Search for the cell housing the specified text and yield its (x, y) center coordinate. 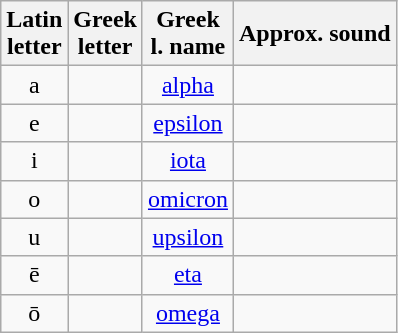
omega (188, 313)
Greekl. name (188, 34)
u (34, 237)
e (34, 123)
ē (34, 275)
Approx. sound (314, 34)
upsilon (188, 237)
Greekletter (106, 34)
iota (188, 161)
omicron (188, 199)
o (34, 199)
Latinletter (34, 34)
eta (188, 275)
a (34, 85)
ō (34, 313)
i (34, 161)
epsilon (188, 123)
alpha (188, 85)
